Search for the cell housing the specified text and yield its (x, y) center coordinate. 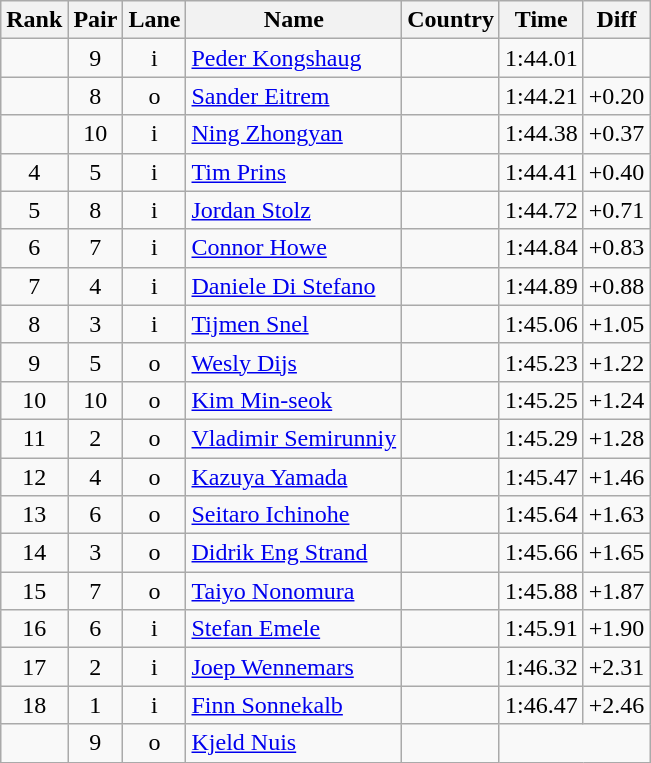
Joep Wennemars (294, 667)
+1.24 (616, 400)
+0.83 (616, 248)
Kjeld Nuis (294, 743)
1:44.38 (541, 134)
Lane (154, 20)
Seitaro Ichinohe (294, 515)
1 (96, 705)
Sander Eitrem (294, 96)
Ning Zhongyan (294, 134)
+0.88 (616, 286)
Pair (96, 20)
17 (34, 667)
Stefan Emele (294, 629)
18 (34, 705)
1:45.25 (541, 400)
Taiyo Nonomura (294, 591)
1:45.66 (541, 553)
Vladimir Semirunniy (294, 438)
1:44.41 (541, 172)
Didrik Eng Strand (294, 553)
Daniele Di Stefano (294, 286)
11 (34, 438)
+0.71 (616, 210)
+1.46 (616, 477)
Tijmen Snel (294, 324)
1:45.47 (541, 477)
Kim Min-seok (294, 400)
Jordan Stolz (294, 210)
Time (541, 20)
Wesly Dijs (294, 362)
Tim Prins (294, 172)
1:45.91 (541, 629)
+1.22 (616, 362)
1:44.89 (541, 286)
15 (34, 591)
1:44.01 (541, 58)
+1.28 (616, 438)
16 (34, 629)
1:44.21 (541, 96)
Peder Kongshaug (294, 58)
+1.05 (616, 324)
1:45.29 (541, 438)
Connor Howe (294, 248)
+0.40 (616, 172)
Name (294, 20)
1:46.47 (541, 705)
+0.20 (616, 96)
12 (34, 477)
14 (34, 553)
1:46.32 (541, 667)
13 (34, 515)
+1.65 (616, 553)
+2.46 (616, 705)
Country (451, 20)
Finn Sonnekalb (294, 705)
+0.37 (616, 134)
Diff (616, 20)
1:45.06 (541, 324)
+2.31 (616, 667)
Rank (34, 20)
1:44.72 (541, 210)
1:45.64 (541, 515)
1:44.84 (541, 248)
+1.90 (616, 629)
Kazuya Yamada (294, 477)
1:45.88 (541, 591)
1:45.23 (541, 362)
+1.63 (616, 515)
+1.87 (616, 591)
